Provide the (x, y) coordinate of the cell's center where the given text is located.  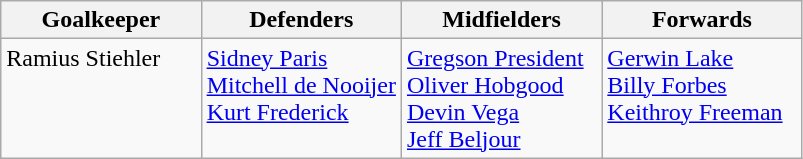
Goalkeeper (101, 20)
Defenders (301, 20)
Midfielders (501, 20)
Gerwin Lake Billy Forbes Keithroy Freeman (702, 98)
Ramius Stiehler (101, 98)
Gregson President Oliver Hobgood Devin Vega Jeff Beljour (501, 98)
Forwards (702, 20)
Sidney Paris Mitchell de Nooijer Kurt Frederick (301, 98)
